Capture the cell that displays the provided text and extract its (X, Y) central coordinate. 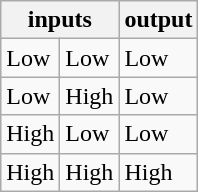
output (158, 20)
inputs (60, 20)
